Locate the cell with the specified text and output its [X, Y] center coordinate. 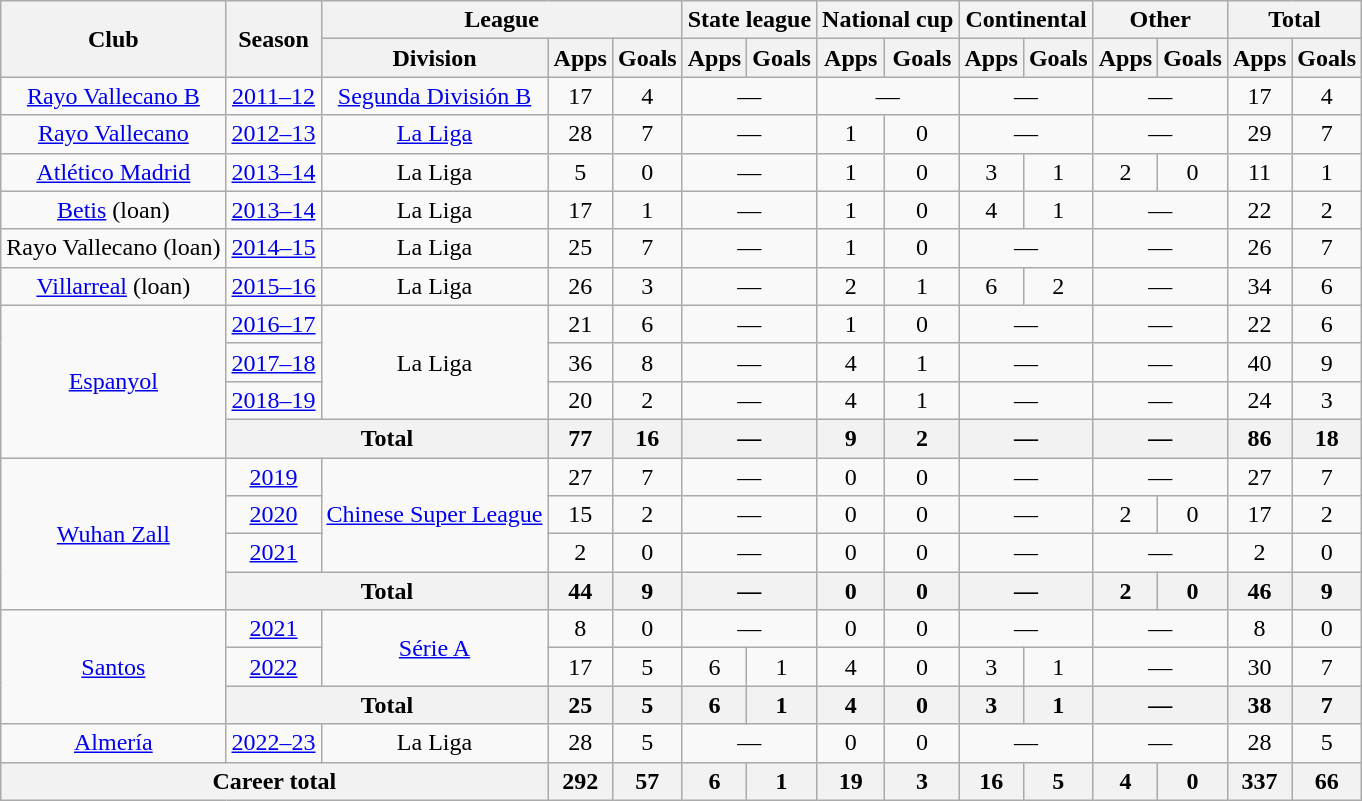
Betis (loan) [114, 210]
2020 [274, 515]
Série A [434, 648]
2017–18 [274, 362]
Rayo Vallecano (loan) [114, 248]
19 [851, 781]
11 [1259, 172]
Atlético Madrid [114, 172]
Segunda División B [434, 96]
Season [274, 39]
24 [1259, 400]
18 [1327, 438]
Chinese Super League [434, 515]
Espanyol [114, 381]
29 [1259, 134]
Wuhan Zall [114, 534]
15 [580, 515]
State league [749, 20]
40 [1259, 362]
66 [1327, 781]
38 [1259, 705]
2012–13 [274, 134]
National cup [888, 20]
Santos [114, 667]
2019 [274, 477]
2022 [274, 667]
337 [1259, 781]
44 [580, 591]
2018–19 [274, 400]
36 [580, 362]
League [502, 20]
20 [580, 400]
2014–15 [274, 248]
Career total [274, 781]
2011–12 [274, 96]
Villarreal (loan) [114, 286]
Rayo Vallecano B [114, 96]
Division [434, 58]
Continental [1026, 20]
30 [1259, 667]
2022–23 [274, 743]
46 [1259, 591]
292 [580, 781]
2016–17 [274, 324]
34 [1259, 286]
21 [580, 324]
77 [580, 438]
Other [1160, 20]
57 [647, 781]
86 [1259, 438]
Club [114, 39]
Rayo Vallecano [114, 134]
Almería [114, 743]
2015–16 [274, 286]
